Capture the cell that displays the provided text and extract its (x, y) central coordinate. 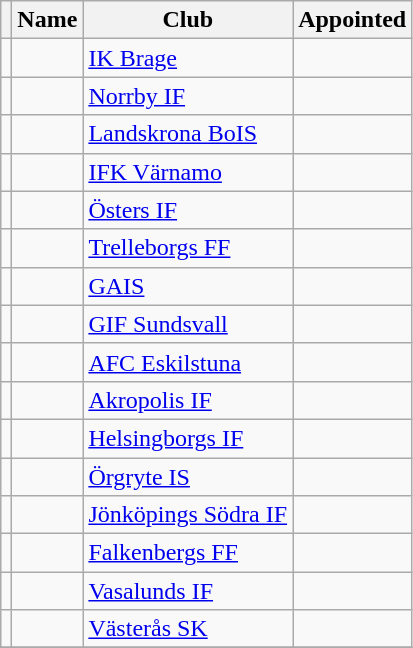
Jönköpings Södra IF (188, 515)
AFC Eskilstuna (188, 362)
Trelleborgs FF (188, 248)
Akropolis IF (188, 400)
Helsingborgs IF (188, 438)
Name (48, 20)
GAIS (188, 286)
Vasalunds IF (188, 591)
IK Brage (188, 58)
Östers IF (188, 210)
Västerås SK (188, 629)
Club (188, 20)
Falkenbergs FF (188, 553)
Örgryte IS (188, 477)
GIF Sundsvall (188, 324)
IFK Värnamo (188, 172)
Appointed (352, 20)
Norrby IF (188, 96)
Landskrona BoIS (188, 134)
